Return (X, Y) of the center of cell containing provided text 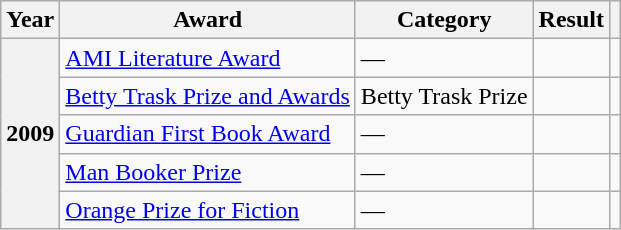
Result (571, 20)
Guardian First Book Award (208, 134)
AMI Literature Award (208, 58)
2009 (30, 134)
Orange Prize for Fiction (208, 210)
Betty Trask Prize and Awards (208, 96)
Award (208, 20)
Betty Trask Prize (444, 96)
Category (444, 20)
Man Booker Prize (208, 172)
Year (30, 20)
